Search for the cell housing the specified text and yield its (x, y) center coordinate. 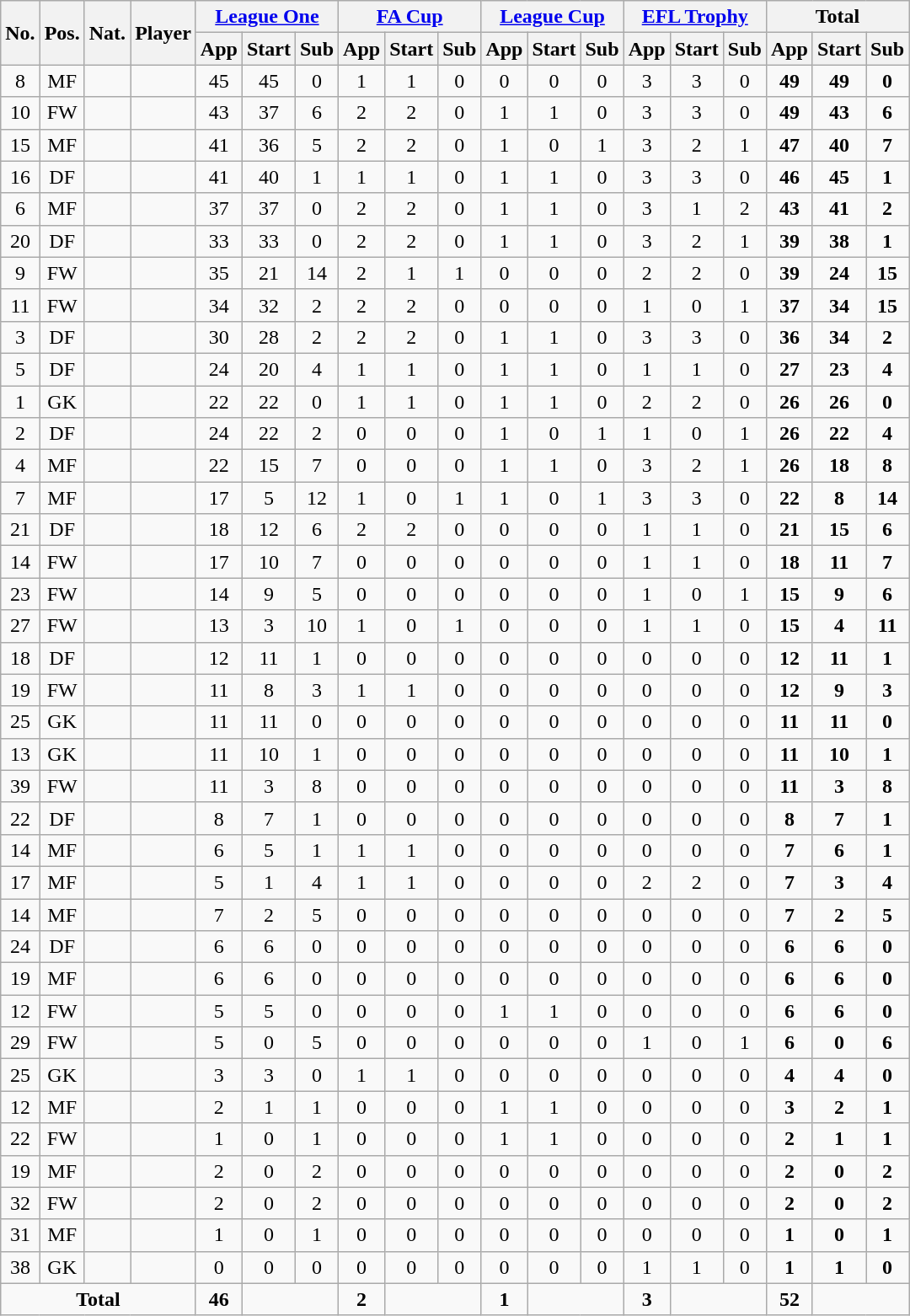
35 (219, 273)
Nat. (107, 33)
FA Cup (409, 17)
47 (789, 145)
31 (20, 1235)
16 (20, 177)
League Cup (553, 17)
Pos. (62, 33)
28 (268, 337)
Player (163, 33)
30 (219, 337)
52 (789, 1299)
No. (20, 33)
League One (266, 17)
29 (20, 1043)
EFL Trophy (694, 17)
